Output the [X, Y] coordinate of the center of the cell containing the given text.  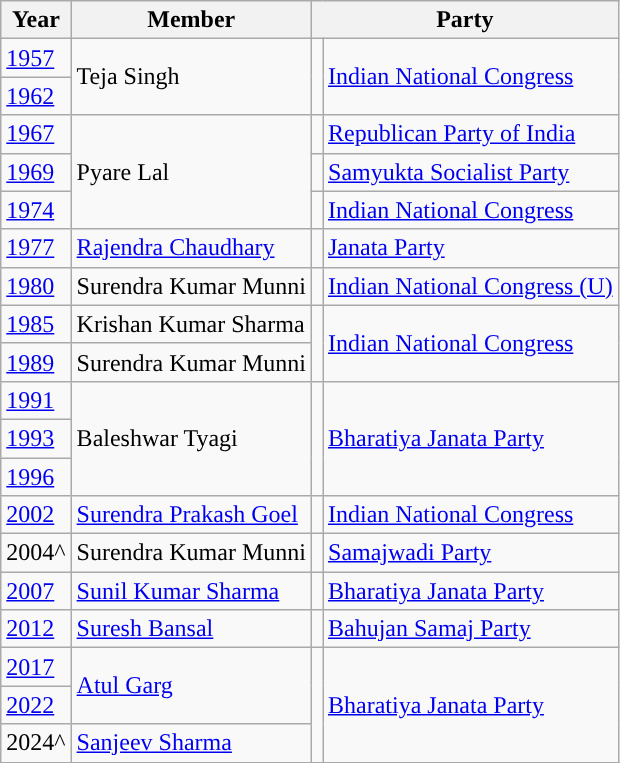
2022 [36, 705]
2007 [36, 591]
1980 [36, 286]
Krishan Kumar Sharma [191, 324]
2024^ [36, 743]
Teja Singh [191, 77]
Atul Garg [191, 686]
Pyare Lal [191, 172]
1977 [36, 248]
Janata Party [470, 248]
1957 [36, 58]
1993 [36, 438]
Member [191, 20]
Samyukta Socialist Party [470, 172]
2002 [36, 515]
Indian National Congress (U) [470, 286]
Sanjeev Sharma [191, 743]
Rajendra Chaudhary [191, 248]
Surendra Prakash Goel [191, 515]
2017 [36, 667]
Baleshwar Tyagi [191, 438]
Sunil Kumar Sharma [191, 591]
Party [464, 20]
Samajwadi Party [470, 553]
Suresh Bansal [191, 629]
1985 [36, 324]
1991 [36, 400]
Republican Party of India [470, 134]
1996 [36, 477]
1962 [36, 96]
2004^ [36, 553]
Bahujan Samaj Party [470, 629]
1969 [36, 172]
1974 [36, 210]
Year [36, 20]
2012 [36, 629]
1989 [36, 362]
1967 [36, 134]
